Return (x, y) of the center of cell containing provided text 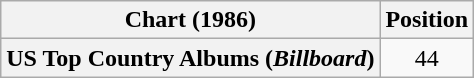
Chart (1986) (190, 20)
US Top Country Albums (Billboard) (190, 58)
44 (427, 58)
Position (427, 20)
